Scan for the cell matching the given text and deliver its (x, y) coordinate at center. 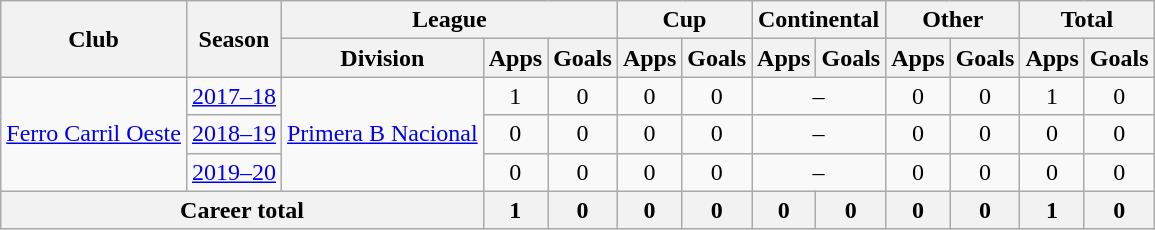
League (449, 20)
Club (94, 39)
Career total (242, 210)
Other (953, 20)
2018–19 (234, 134)
Cup (684, 20)
2017–18 (234, 96)
Continental (819, 20)
Division (382, 58)
Season (234, 39)
Primera B Nacional (382, 134)
Ferro Carril Oeste (94, 134)
2019–20 (234, 172)
Total (1087, 20)
